Determine the (x, y) coordinate at the center of the cell enclosing the given text.  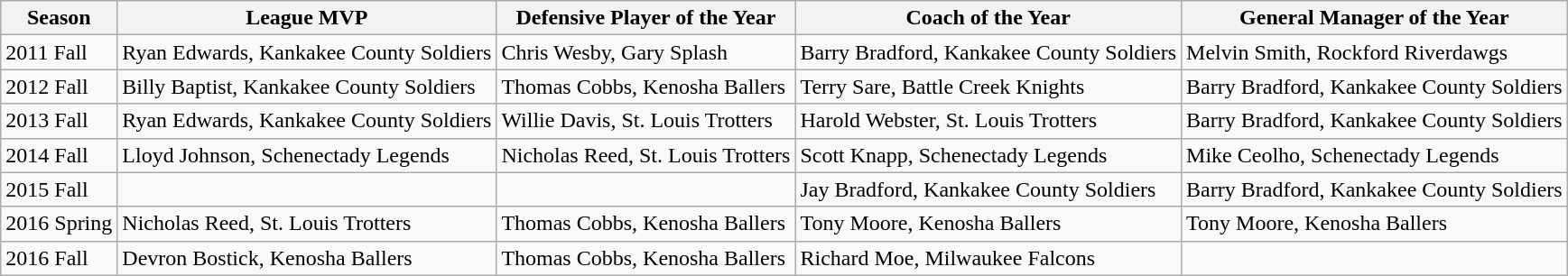
Lloyd Johnson, Schenectady Legends (307, 155)
League MVP (307, 18)
Jay Bradford, Kankakee County Soldiers (988, 189)
Season (60, 18)
Coach of the Year (988, 18)
Harold Webster, St. Louis Trotters (988, 121)
2011 Fall (60, 52)
Billy Baptist, Kankakee County Soldiers (307, 87)
Richard Moe, Milwaukee Falcons (988, 258)
Mike Ceolho, Schenectady Legends (1375, 155)
Willie Davis, St. Louis Trotters (646, 121)
2014 Fall (60, 155)
Terry Sare, Battle Creek Knights (988, 87)
Melvin Smith, Rockford Riverdawgs (1375, 52)
2016 Spring (60, 224)
Defensive Player of the Year (646, 18)
2015 Fall (60, 189)
General Manager of the Year (1375, 18)
2016 Fall (60, 258)
Devron Bostick, Kenosha Ballers (307, 258)
Scott Knapp, Schenectady Legends (988, 155)
2012 Fall (60, 87)
Chris Wesby, Gary Splash (646, 52)
2013 Fall (60, 121)
